For the text-containing cell, return its midpoint in [X, Y] coordinate format. 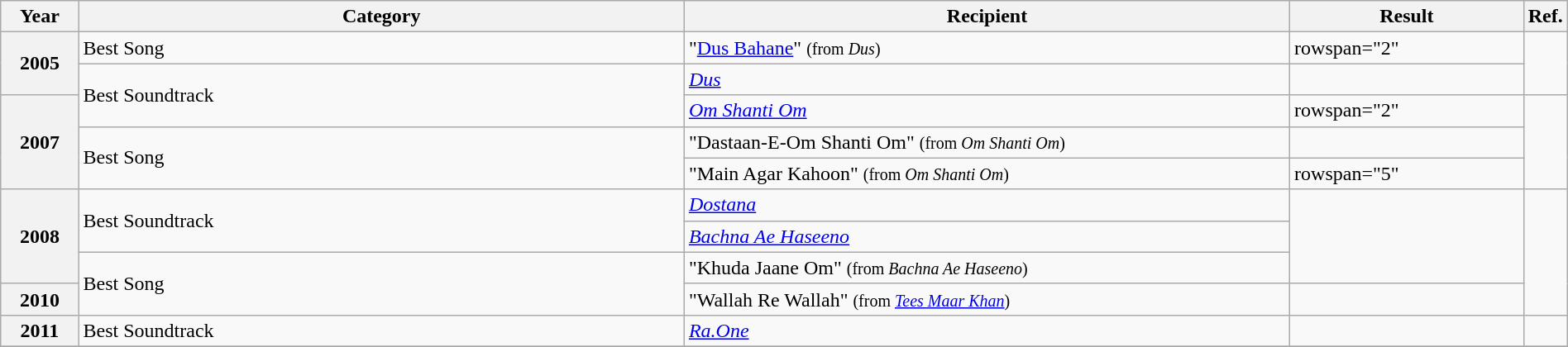
2010 [40, 299]
Dostana [987, 205]
Result [1408, 17]
2007 [40, 142]
2005 [40, 64]
Category [381, 17]
Ref. [1545, 17]
Dus [987, 79]
Recipient [987, 17]
rowspan="5" [1408, 173]
"Dus Bahane" (from Dus) [987, 48]
2011 [40, 330]
"Khuda Jaane Om" (from Bachna Ae Haseeno) [987, 268]
Bachna Ae Haseeno [987, 236]
Year [40, 17]
Om Shanti Om [987, 111]
"Dastaan-E-Om Shanti Om" (from Om Shanti Om) [987, 142]
"Main Agar Kahoon" (from Om Shanti Om) [987, 173]
2008 [40, 236]
"Wallah Re Wallah" (from Tees Maar Khan) [987, 299]
Ra.One [987, 330]
